Find where the given text appears and provide that cell's center as [x, y] coordinate. 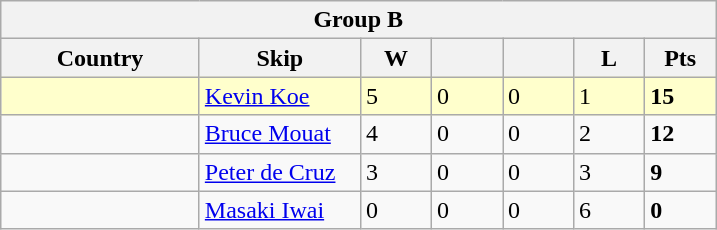
Peter de Cruz [280, 172]
Masaki Iwai [280, 210]
Kevin Koe [280, 96]
2 [610, 134]
4 [396, 134]
1 [610, 96]
6 [610, 210]
12 [680, 134]
W [396, 58]
5 [396, 96]
Bruce Mouat [280, 134]
Pts [680, 58]
Country [100, 58]
15 [680, 96]
L [610, 58]
Skip [280, 58]
9 [680, 172]
Group B [358, 20]
